For the text-containing cell, return its midpoint in [X, Y] coordinate format. 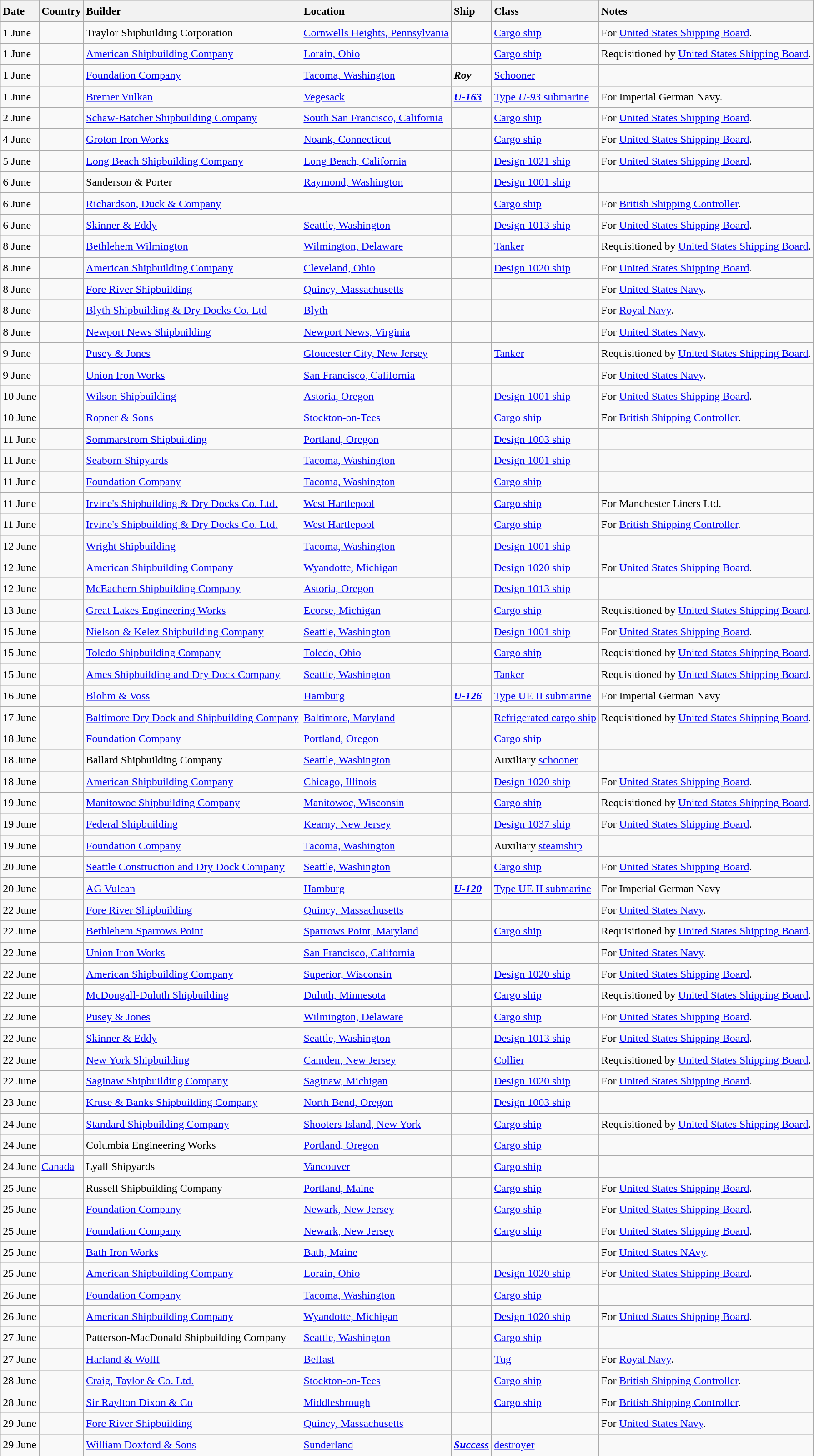
Newport News, Virginia [376, 332]
13 June [20, 610]
23 June [20, 1102]
Blyth [376, 311]
Country [61, 11]
Ropner & Sons [192, 417]
Roy [471, 75]
Vegesack [376, 96]
Wilson Shipbuilding [192, 397]
Baltimore Dry Dock and Shipbuilding Company [192, 718]
Schaw-Batcher Shipbuilding Company [192, 118]
5 June [20, 161]
Design 1021 ship [545, 161]
Refrigerated cargo ship [545, 718]
Patterson-MacDonald Shipbuilding Company [192, 1338]
Type U-93 submarine [545, 96]
Federal Shipbuilding [192, 824]
William Doxford & Sons [192, 1445]
Ballard Shipbuilding Company [192, 760]
Superior, Wisconsin [376, 974]
16 June [20, 696]
McEachern Shipbuilding Company [192, 588]
Auxiliary steamship [545, 846]
Chicago, Illinois [376, 781]
Builder [192, 11]
Class [545, 11]
Harland & Wolff [192, 1360]
Lyall Shipyards [192, 1167]
Kruse & Banks Shipbuilding Company [192, 1102]
Great Lakes Engineering Works [192, 610]
Russell Shipbuilding Company [192, 1188]
Standard Shipbuilding Company [192, 1124]
Blyth Shipbuilding & Dry Docks Co. Ltd [192, 311]
Manitowoc, Wisconsin [376, 803]
Ames Shipbuilding and Dry Dock Company [192, 675]
4 June [20, 139]
AG Vulcan [192, 889]
Baltimore, Maryland [376, 718]
Bethlehem Wilmington [192, 246]
Notes [706, 11]
Blohm & Voss [192, 696]
Saginaw, Michigan [376, 1081]
New York Shipbuilding [192, 1059]
Vancouver [376, 1167]
For Manchester Liners Ltd. [706, 503]
Camden, New Jersey [376, 1059]
North Bend, Oregon [376, 1102]
Richardson, Duck & Company [192, 204]
Schooner [545, 75]
For Imperial German Navy. [706, 96]
Kearny, New Jersey [376, 824]
Sir Raylton Dixon & Co [192, 1402]
Nielson & Kelez Shipbuilding Company [192, 632]
Sanderson & Porter [192, 182]
Ecorse, Michigan [376, 610]
Sparrows Point, Maryland [376, 931]
Duluth, Minnesota [376, 996]
Noank, Connecticut [376, 139]
Toledo Shipbuilding Company [192, 653]
Date [20, 11]
Design 1037 ship [545, 824]
Tug [545, 1360]
Manitowoc Shipbuilding Company [192, 803]
Saginaw Shipbuilding Company [192, 1081]
Shooters Island, New York [376, 1124]
Seaborn Shipyards [192, 460]
Middlesbrough [376, 1402]
Portland, Maine [376, 1188]
Belfast [376, 1360]
Bath Iron Works [192, 1252]
Bethlehem Sparrows Point [192, 931]
Location [376, 11]
Raymond, Washington [376, 182]
McDougall-Duluth Shipbuilding [192, 996]
Canada [61, 1167]
U-120 [471, 889]
Cleveland, Ohio [376, 268]
Auxiliary schooner [545, 760]
U-126 [471, 696]
U-163 [471, 96]
Success [471, 1445]
2 June [20, 118]
17 June [20, 718]
Cornwells Heights, Pennsylvania [376, 33]
Long Beach Shipbuilding Company [192, 161]
Bath, Maine [376, 1252]
Sommarstrom Shipbuilding [192, 439]
Traylor Shipbuilding Corporation [192, 33]
Collier [545, 1059]
destroyer [545, 1445]
For United States NAvy. [706, 1252]
Seattle Construction and Dry Dock Company [192, 867]
Newport News Shipbuilding [192, 332]
Long Beach, California [376, 161]
Bremer Vulkan [192, 96]
Sunderland [376, 1445]
South San Francisco, California [376, 118]
Ship [471, 11]
Craig, Taylor & Co. Ltd. [192, 1381]
Columbia Engineering Works [192, 1145]
Gloucester City, New Jersey [376, 354]
Toledo, Ohio [376, 653]
Wright Shipbuilding [192, 546]
Groton Iron Works [192, 139]
